Capture the cell that displays the provided text and extract its (x, y) central coordinate. 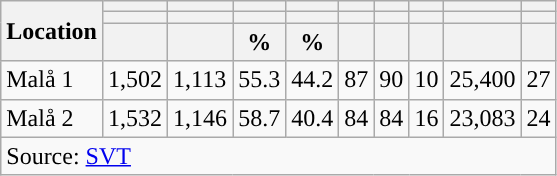
87 (356, 80)
1,532 (134, 118)
44.2 (312, 80)
90 (392, 80)
55.3 (260, 80)
1,113 (200, 80)
25,400 (482, 80)
1,146 (200, 118)
40.4 (312, 118)
Malå 2 (52, 118)
Location (52, 31)
Malå 1 (52, 80)
16 (426, 118)
10 (426, 80)
58.7 (260, 118)
27 (538, 80)
1,502 (134, 80)
23,083 (482, 118)
24 (538, 118)
Source: SVT (278, 156)
